Capture the cell that displays the provided text and extract its [X, Y] central coordinate. 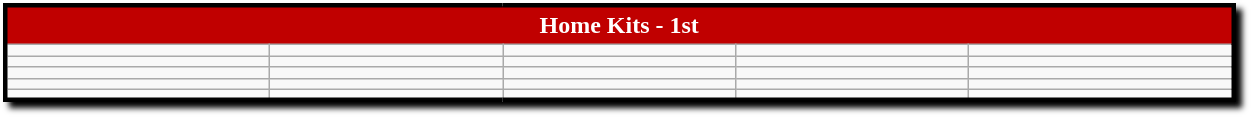
Home Kits - 1st [619, 25]
